Find where the given text appears and provide that cell's center as [x, y] coordinate. 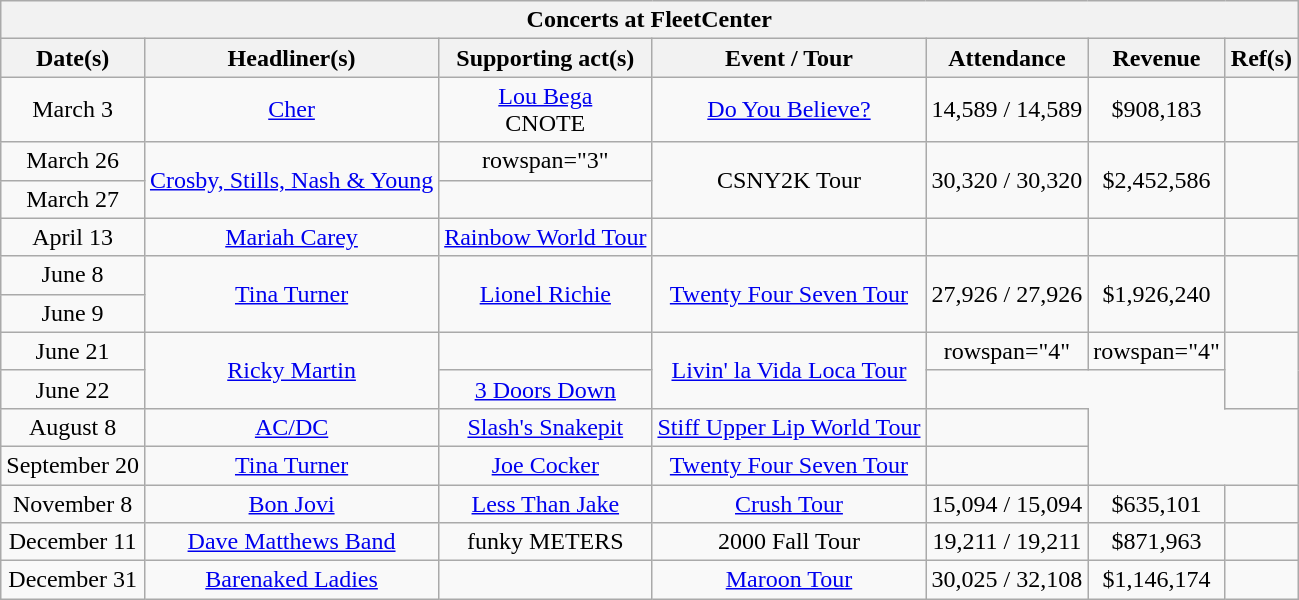
April 13 [73, 237]
Slash's Snakepit [546, 427]
Barenaked Ladies [291, 580]
Crush Tour [789, 503]
$2,452,586 [1157, 180]
Livin' la Vida Loca Tour [789, 370]
$871,963 [1157, 542]
Do You Believe? [789, 110]
$1,926,240 [1157, 294]
December 11 [73, 542]
Mariah Carey [291, 237]
3 Doors Down [546, 389]
June 9 [73, 313]
Lou Bega CNOTE [546, 110]
March 27 [73, 199]
30,025 / 32,108 [1007, 580]
27,926 / 27,926 [1007, 294]
Ref(s) [1261, 58]
September 20 [73, 465]
15,094 / 15,094 [1007, 503]
19,211 / 19,211 [1007, 542]
March 3 [73, 110]
$908,183 [1157, 110]
$1,146,174 [1157, 580]
Cher [291, 110]
Attendance [1007, 58]
Date(s) [73, 58]
AC/DC [291, 427]
December 31 [73, 580]
November 8 [73, 503]
30,320 / 30,320 [1007, 180]
rowspan="3" [546, 161]
Dave Matthews Band [291, 542]
Headliner(s) [291, 58]
Stiff Upper Lip World Tour [789, 427]
Less Than Jake [546, 503]
Bon Jovi [291, 503]
14,589 / 14,589 [1007, 110]
funky METERS [546, 542]
March 26 [73, 161]
2000 Fall Tour [789, 542]
June 8 [73, 275]
June 21 [73, 351]
Event / Tour [789, 58]
Rainbow World Tour [546, 237]
June 22 [73, 389]
$635,101 [1157, 503]
Joe Cocker [546, 465]
Ricky Martin [291, 370]
Maroon Tour [789, 580]
CSNY2K Tour [789, 180]
Crosby, Stills, Nash & Young [291, 180]
Supporting act(s) [546, 58]
Concerts at FleetCenter [650, 20]
Lionel Richie [546, 294]
Revenue [1157, 58]
August 8 [73, 427]
